Output the (x, y) coordinate of the center of the cell containing the given text.  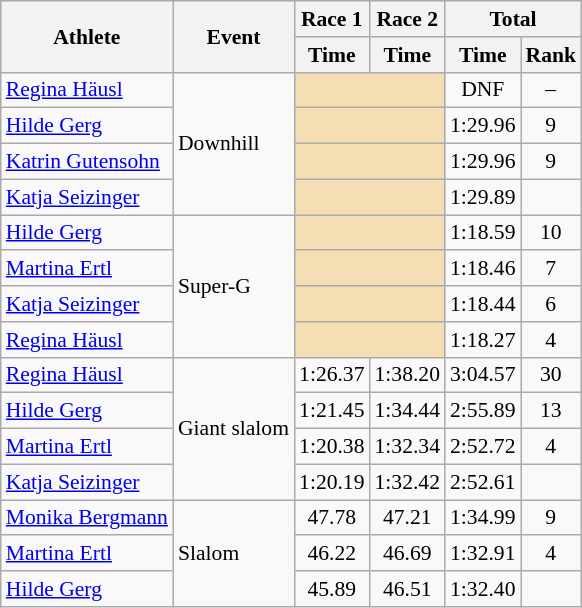
DNF (482, 90)
2:55.89 (482, 411)
1:18.44 (482, 304)
46.51 (408, 589)
Super-G (234, 286)
1:29.89 (482, 197)
1:20.38 (332, 447)
Total (513, 19)
Race 2 (408, 19)
13 (550, 411)
6 (550, 304)
1:34.44 (408, 411)
1:38.20 (408, 375)
1:32.34 (408, 447)
46.69 (408, 554)
Katrin Gutensohn (87, 162)
10 (550, 233)
1:32.91 (482, 554)
47.21 (408, 518)
Event (234, 36)
1:26.37 (332, 375)
Race 1 (332, 19)
Giant slalom (234, 428)
Athlete (87, 36)
Rank (550, 55)
1:18.59 (482, 233)
1:32.42 (408, 482)
Slalom (234, 554)
1:21.45 (332, 411)
1:18.27 (482, 340)
Monika Bergmann (87, 518)
1:34.99 (482, 518)
2:52.72 (482, 447)
47.78 (332, 518)
45.89 (332, 589)
1:20.19 (332, 482)
Downhill (234, 143)
– (550, 90)
30 (550, 375)
1:18.46 (482, 269)
46.22 (332, 554)
7 (550, 269)
3:04.57 (482, 375)
2:52.61 (482, 482)
1:32.40 (482, 589)
